Extract the (X, Y) coordinate from the center of the cell holding the provided text.  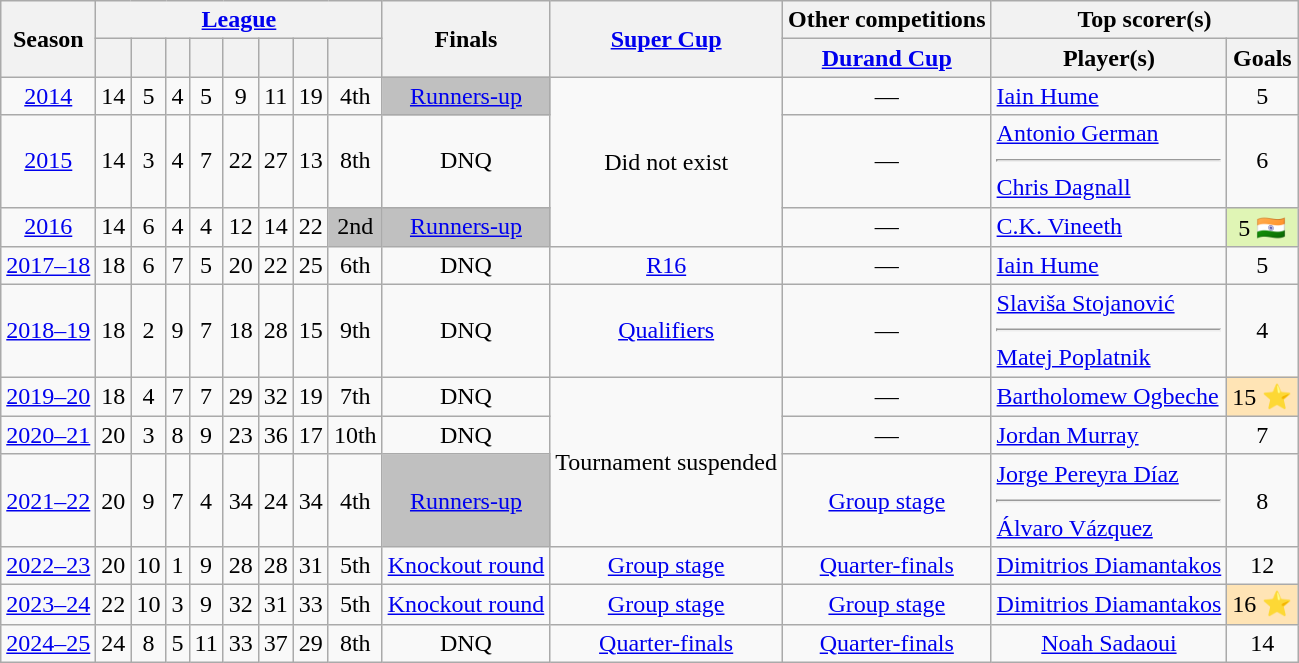
C.K. Vineeth (1109, 227)
16 ⭐ (1262, 604)
17 (310, 435)
2022–23 (48, 565)
36 (276, 435)
13 (310, 161)
Qualifiers (666, 331)
10th (355, 435)
Durand Cup (886, 58)
Jorge Pereyra Díaz Álvaro Vázquez (1109, 500)
7th (355, 397)
2019–20 (48, 397)
Player(s) (1109, 58)
2016 (48, 227)
25 (310, 266)
2014 (48, 96)
23 (240, 435)
Slaviša Stojanović Matej Poplatnik (1109, 331)
37 (276, 643)
6th (355, 266)
Tournament suspended (666, 462)
9th (355, 331)
Season (48, 39)
Other competitions (886, 20)
2023–24 (48, 604)
Goals (1262, 58)
2020–21 (48, 435)
2018–19 (48, 331)
15 ⭐ (1262, 397)
Antonio German Chris Dagnall (1109, 161)
5 🇮🇳 (1262, 227)
League (239, 20)
Top scorer(s) (1144, 20)
Super Cup (666, 39)
2017–18 (48, 266)
Noah Sadaoui (1109, 643)
Bartholomew Ogbeche (1109, 397)
Did not exist (666, 162)
R16 (666, 266)
Finals (466, 39)
2 (148, 331)
2024–25 (48, 643)
15 (310, 331)
2nd (355, 227)
1 (178, 565)
2015 (48, 161)
2021–22 (48, 500)
27 (276, 161)
Jordan Murray (1109, 435)
